Find where the given text appears and provide that cell's center as (x, y) coordinate. 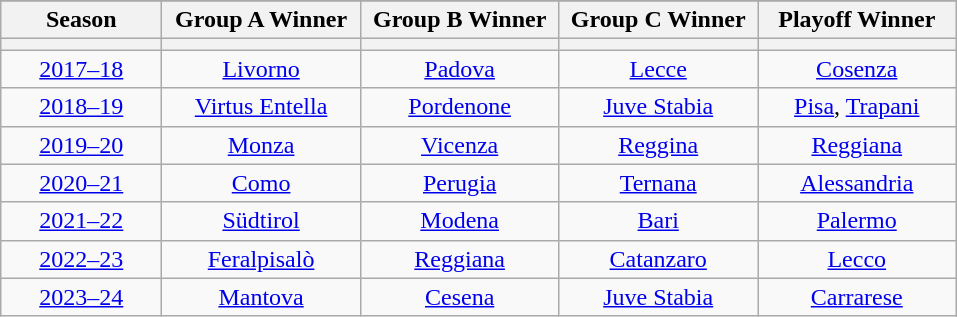
Pordenone (460, 107)
Playoff Winner (858, 20)
Padova (460, 69)
2023–24 (82, 297)
Catanzaro (658, 259)
2022–23 (82, 259)
Palermo (858, 221)
Livorno (262, 69)
Group A Winner (262, 20)
Monza (262, 145)
Group B Winner (460, 20)
Virtus Entella (262, 107)
Reggina (658, 145)
2017–18 (82, 69)
Cosenza (858, 69)
Modena (460, 221)
Como (262, 183)
Bari (658, 221)
Perugia (460, 183)
2018–19 (82, 107)
Season (82, 20)
Feralpisalò (262, 259)
Lecce (658, 69)
Alessandria (858, 183)
Cesena (460, 297)
2019–20 (82, 145)
Südtirol (262, 221)
2021–22 (82, 221)
Mantova (262, 297)
Ternana (658, 183)
Carrarese (858, 297)
Group C Winner (658, 20)
Pisa, Trapani (858, 107)
2020–21 (82, 183)
Vicenza (460, 145)
Lecco (858, 259)
